For the text-containing cell, return its midpoint in (x, y) coordinate format. 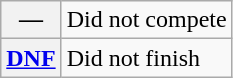
— (31, 20)
DNF (31, 58)
Did not compete (146, 20)
Did not finish (146, 58)
